Return the [X, Y] coordinate for the center point of the cell that contains the specified text.  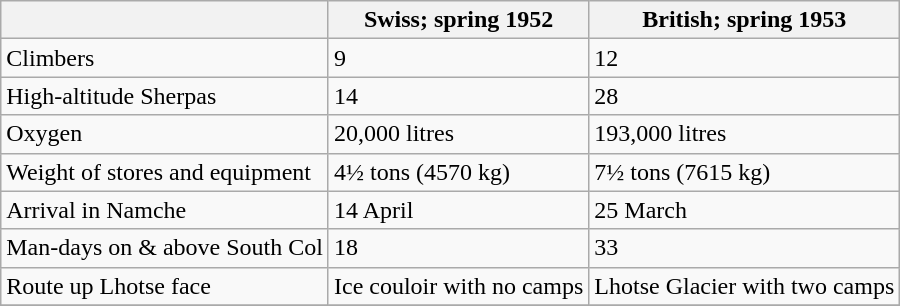
25 March [744, 210]
Man-days on & above South Col [165, 248]
4½ tons (4570 kg) [458, 172]
193,000 litres [744, 134]
Weight of stores and equipment [165, 172]
British; spring 1953 [744, 20]
Climbers [165, 58]
28 [744, 96]
18 [458, 248]
High-altitude Sherpas [165, 96]
14 April [458, 210]
12 [744, 58]
7½ tons (7615 kg) [744, 172]
Oxygen [165, 134]
Arrival in Namche [165, 210]
Lhotse Glacier with two camps [744, 286]
33 [744, 248]
20,000 litres [458, 134]
14 [458, 96]
Swiss; spring 1952 [458, 20]
Ice couloir with no camps [458, 286]
9 [458, 58]
Route up Lhotse face [165, 286]
